Return the [X, Y] coordinate for the center point of the cell that contains the specified text.  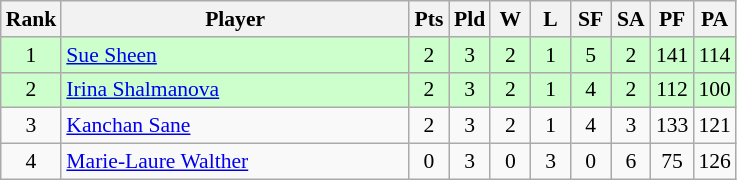
75 [672, 162]
100 [714, 90]
Rank [32, 19]
Pld [470, 19]
Player [235, 19]
Pts [429, 19]
Kanchan Sane [235, 126]
Irina Shalmanova [235, 90]
121 [714, 126]
Sue Sheen [235, 55]
5 [591, 55]
141 [672, 55]
112 [672, 90]
126 [714, 162]
6 [631, 162]
133 [672, 126]
114 [714, 55]
W [510, 19]
PA [714, 19]
L [550, 19]
Marie-Laure Walther [235, 162]
PF [672, 19]
SA [631, 19]
SF [591, 19]
